Determine the (X, Y) coordinate at the center of the cell enclosing the given text.  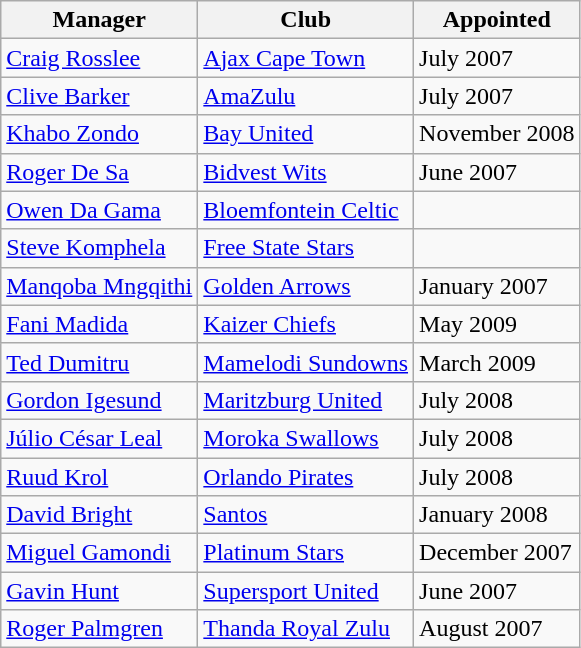
Platinum Stars (306, 553)
August 2007 (497, 629)
Gordon Igesund (100, 400)
May 2009 (497, 324)
December 2007 (497, 553)
November 2008 (497, 134)
January 2008 (497, 515)
AmaZulu (306, 96)
January 2007 (497, 286)
Gavin Hunt (100, 591)
Roger Palmgren (100, 629)
Supersport United (306, 591)
Roger De Sa (100, 172)
Ajax Cape Town (306, 58)
Owen Da Gama (100, 210)
Miguel Gamondi (100, 553)
Fani Madida (100, 324)
Manager (100, 20)
Maritzburg United (306, 400)
Club (306, 20)
Santos (306, 515)
Júlio César Leal (100, 438)
March 2009 (497, 362)
Orlando Pirates (306, 477)
Bidvest Wits (306, 172)
Bay United (306, 134)
David Bright (100, 515)
Clive Barker (100, 96)
Thanda Royal Zulu (306, 629)
Bloemfontein Celtic (306, 210)
Mamelodi Sundowns (306, 362)
Steve Komphela (100, 248)
Ted Dumitru (100, 362)
Khabo Zondo (100, 134)
Craig Rosslee (100, 58)
Kaizer Chiefs (306, 324)
Golden Arrows (306, 286)
Free State Stars (306, 248)
Ruud Krol (100, 477)
Moroka Swallows (306, 438)
Appointed (497, 20)
Manqoba Mngqithi (100, 286)
